Scan for the cell matching the given text and deliver its (X, Y) coordinate at center. 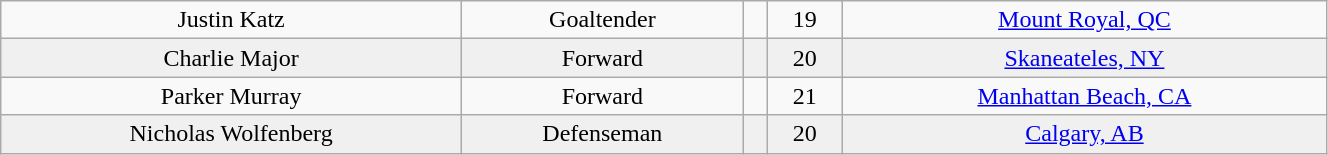
Manhattan Beach, CA (1084, 96)
Justin Katz (232, 20)
19 (804, 20)
Parker Murray (232, 96)
Skaneateles, NY (1084, 58)
Nicholas Wolfenberg (232, 134)
Charlie Major (232, 58)
Mount Royal, QC (1084, 20)
Calgary, AB (1084, 134)
Defenseman (602, 134)
21 (804, 96)
Goaltender (602, 20)
